Search for the cell housing the specified text and yield its [x, y] center coordinate. 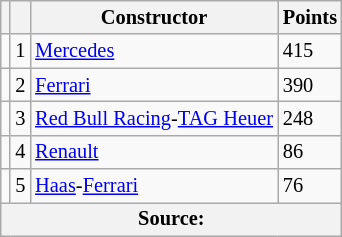
415 [310, 51]
1 [20, 51]
248 [310, 118]
5 [20, 186]
Points [310, 17]
Haas-Ferrari [154, 186]
Red Bull Racing-TAG Heuer [154, 118]
4 [20, 152]
Source: [172, 219]
86 [310, 152]
Renault [154, 152]
390 [310, 85]
3 [20, 118]
76 [310, 186]
Constructor [154, 17]
Mercedes [154, 51]
2 [20, 85]
Ferrari [154, 85]
